Output the (X, Y) coordinate of the center of the cell containing the given text.  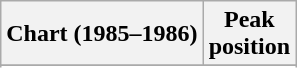
Peakposition (249, 34)
Chart (1985–1986) (102, 34)
